Find where the given text appears and provide that cell's center as (x, y) coordinate. 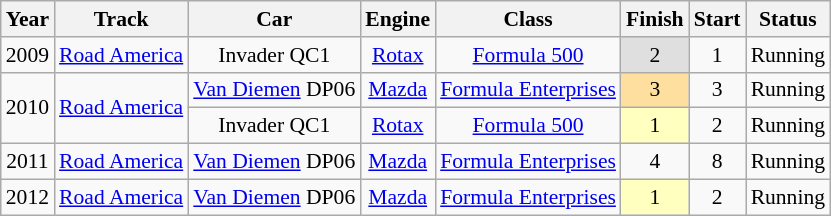
2010 (28, 108)
Year (28, 19)
Start (718, 19)
4 (655, 162)
Status (788, 19)
2012 (28, 197)
Class (528, 19)
Car (274, 19)
2009 (28, 55)
2011 (28, 162)
Engine (398, 19)
Track (121, 19)
Finish (655, 19)
8 (718, 162)
